Return the [X, Y] coordinate for the center point of the cell that contains the specified text.  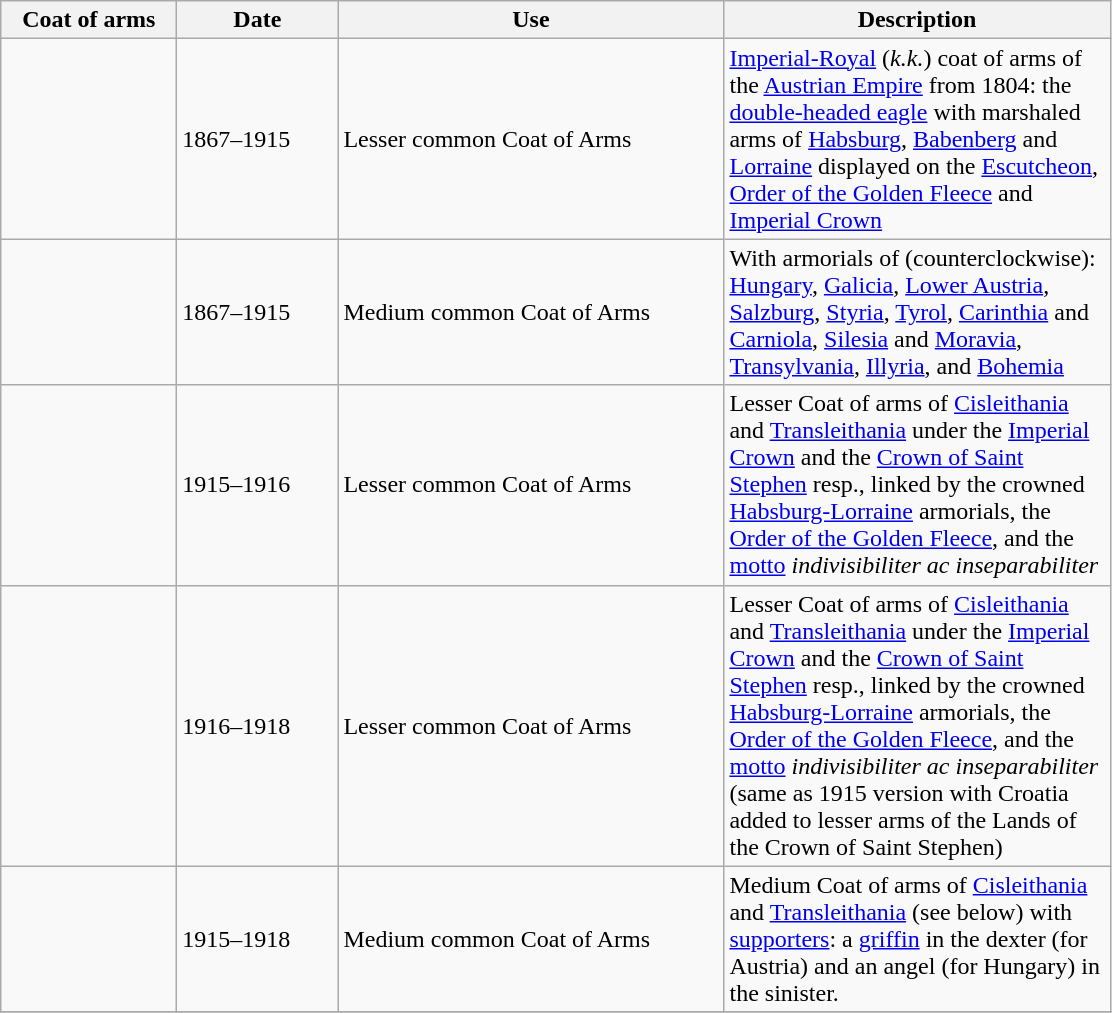
Coat of arms [89, 20]
1915–1918 [258, 939]
1915–1916 [258, 485]
Description [917, 20]
Date [258, 20]
1916–1918 [258, 726]
Use [531, 20]
